Determine the (x, y) coordinate at the center of the cell enclosing the given text.  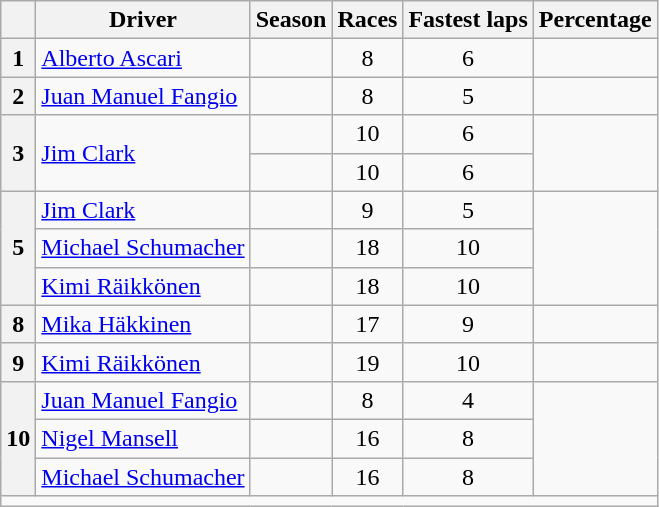
4 (468, 400)
17 (368, 324)
2 (18, 96)
3 (18, 153)
Nigel Mansell (143, 438)
19 (368, 362)
Driver (143, 20)
Mika Häkkinen (143, 324)
1 (18, 58)
Percentage (595, 20)
Alberto Ascari (143, 58)
Season (291, 20)
Races (368, 20)
Fastest laps (468, 20)
